Identify which cell holds the provided text, then report its (x, y) central coordinate. 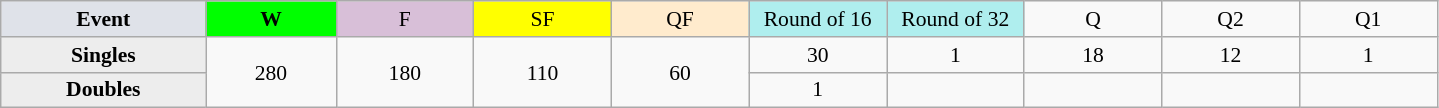
Q (1093, 19)
12 (1231, 55)
Round of 32 (955, 19)
W (271, 19)
Singles (104, 55)
Round of 16 (818, 19)
60 (680, 72)
180 (405, 72)
18 (1093, 55)
F (405, 19)
SF (543, 19)
280 (271, 72)
QF (680, 19)
Q1 (1368, 19)
Doubles (104, 90)
110 (543, 72)
Q2 (1231, 19)
30 (818, 55)
Event (104, 19)
